Identify which cell holds the provided text, then report its [X, Y] central coordinate. 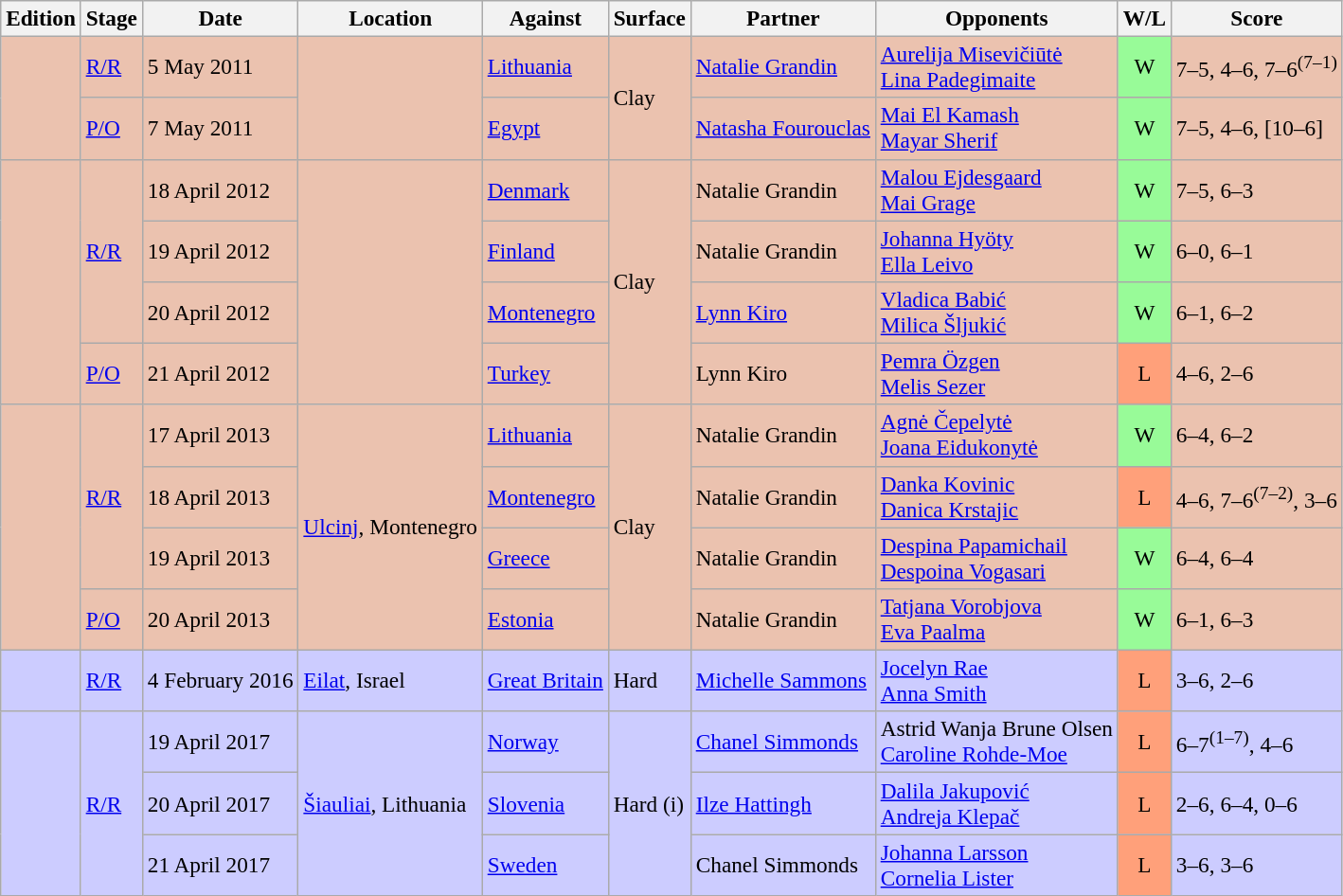
7–5, 4–6, 7–6(7–1) [1256, 66]
Natasha Fourouclas [782, 129]
Ilze Hattingh [782, 803]
20 April 2012 [220, 313]
Jocelyn RaeAnna Smith [996, 680]
Mai El KamashMayar Sherif [996, 129]
Hard [650, 680]
4–6, 7–6(7–2), 3–6 [1256, 496]
6–0, 6–1 [1256, 250]
Astrid Wanja Brune OlsenCaroline Rohde-Moe [996, 743]
Score [1256, 18]
7–5, 4–6, [10–6] [1256, 129]
21 April 2012 [220, 373]
Greece [546, 557]
Sweden [546, 864]
Ulcinj, Montenegro [390, 527]
6–4, 6–2 [1256, 436]
Estonia [546, 619]
Date [220, 18]
6–1, 6–2 [1256, 313]
Tatjana VorobjovaEva Paalma [996, 619]
Danka KovinicDanica Krstajic [996, 496]
Johanna HyötyElla Leivo [996, 250]
Norway [546, 743]
Dalila JakupovićAndreja Klepač [996, 803]
3–6, 2–6 [1256, 680]
Vladica BabićMilica Šljukić [996, 313]
21 April 2017 [220, 864]
7–5, 6–3 [1256, 189]
Pemra ÖzgenMelis Sezer [996, 373]
Michelle Sammons [782, 680]
20 April 2013 [220, 619]
Location [390, 18]
6–1, 6–3 [1256, 619]
3–6, 3–6 [1256, 864]
Denmark [546, 189]
Hard (i) [650, 803]
19 April 2013 [220, 557]
20 April 2017 [220, 803]
5 May 2011 [220, 66]
Finland [546, 250]
4–6, 2–6 [1256, 373]
Turkey [546, 373]
18 April 2012 [220, 189]
2–6, 6–4, 0–6 [1256, 803]
6–4, 6–4 [1256, 557]
19 April 2017 [220, 743]
Stage [112, 18]
Partner [782, 18]
Johanna LarssonCornelia Lister [996, 864]
Surface [650, 18]
4 February 2016 [220, 680]
Egypt [546, 129]
Against [546, 18]
Edition [42, 18]
Slovenia [546, 803]
Aurelija MisevičiūtėLina Padegimaite [996, 66]
W/L [1144, 18]
19 April 2012 [220, 250]
7 May 2011 [220, 129]
Opponents [996, 18]
18 April 2013 [220, 496]
Eilat, Israel [390, 680]
6–7(1–7), 4–6 [1256, 743]
Despina PapamichailDespoina Vogasari [996, 557]
Agnė ČepelytėJoana Eidukonytė [996, 436]
17 April 2013 [220, 436]
Šiauliai, Lithuania [390, 803]
Malou EjdesgaardMai Grage [996, 189]
Great Britain [546, 680]
